Identify which cell holds the provided text, then report its [X, Y] central coordinate. 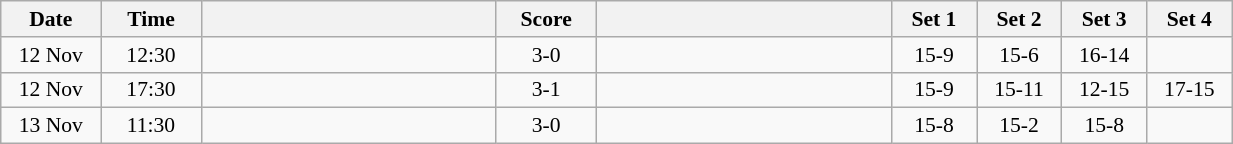
17:30 [151, 90]
15-6 [1018, 55]
Set 4 [1190, 19]
Set 2 [1018, 19]
11:30 [151, 126]
15-2 [1018, 126]
16-14 [1104, 55]
Set 1 [934, 19]
15-11 [1018, 90]
12-15 [1104, 90]
Time [151, 19]
13 Nov [51, 126]
17-15 [1190, 90]
Date [51, 19]
12:30 [151, 55]
Score [546, 19]
3-1 [546, 90]
Set 3 [1104, 19]
